For the text-containing cell, return its midpoint in (X, Y) coordinate format. 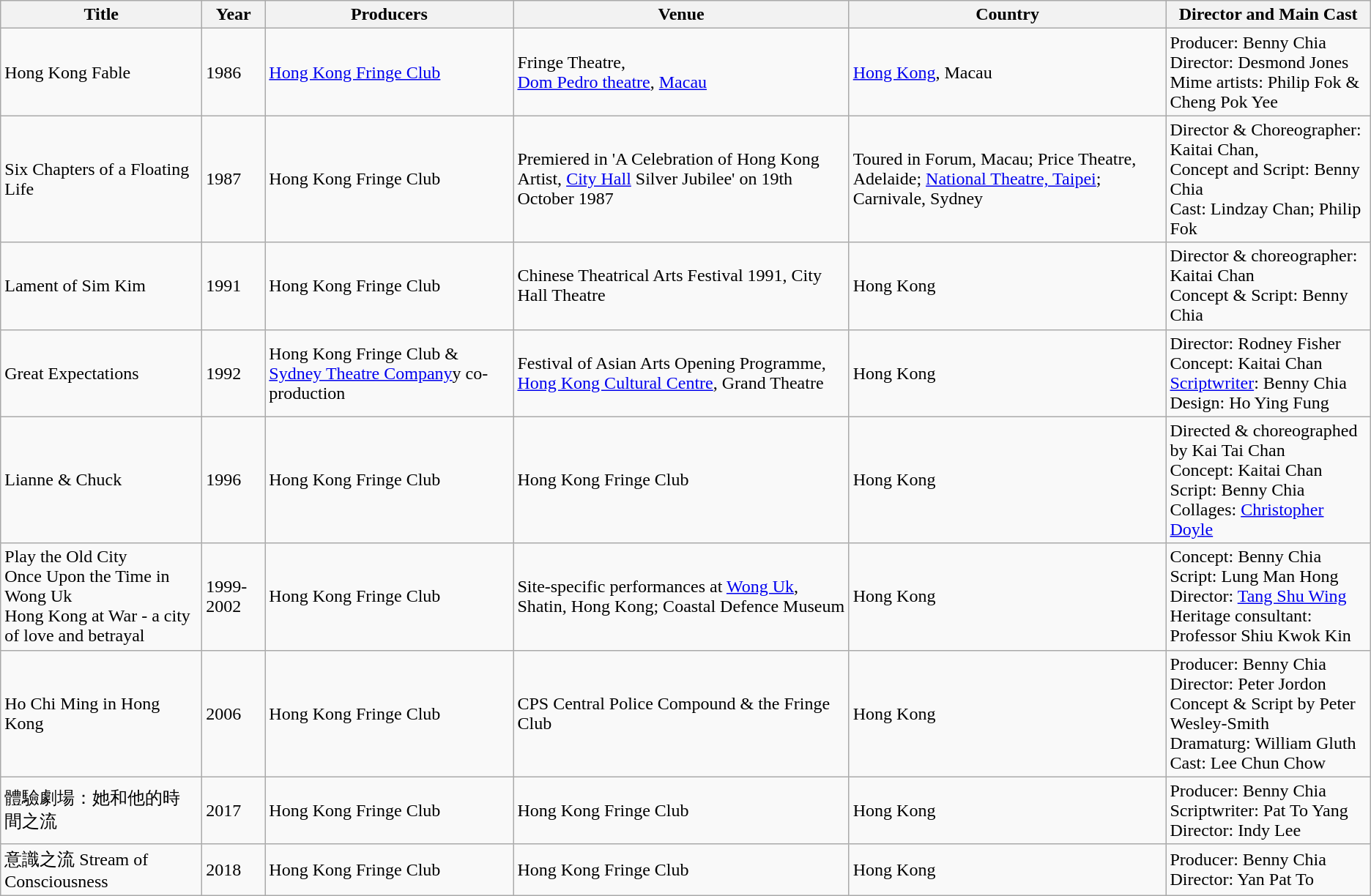
Director: Rodney FisherConcept: Kaitai ChanScriptwriter: Benny ChiaDesign: Ho Ying Fung (1268, 373)
Director & Choreographer: Kaitai Chan,Concept and Script: Benny ChiaCast: Lindzay Chan; Philip Fok (1268, 179)
Producer: Benny ChiaDirector: Yan Pat To (1268, 870)
Director & choreographer: Kaitai ChanConcept & Script: Benny Chia (1268, 285)
Great Expectations (101, 373)
Hong Kong Fable (101, 72)
Lament of Sim Kim (101, 285)
Producer: Benny ChiaDirector: Peter JordonConcept & Script by Peter Wesley-SmithDramaturg: William GluthCast: Lee Chun Chow (1268, 713)
體驗劇場：她和他的時間之流 (101, 810)
Producers (390, 15)
Title (101, 15)
Site-specific performances at Wong Uk, Shatin, Hong Kong; Coastal Defence Museum (681, 597)
Year (234, 15)
Chinese Theatrical Arts Festival 1991, City Hall Theatre (681, 285)
1991 (234, 285)
Country (1008, 15)
2018 (234, 870)
Lianne & Chuck (101, 480)
Hong Kong, Macau (1008, 72)
Six Chapters of a Floating Life (101, 179)
意識之流 Stream of Consciousness (101, 870)
Directed & choreographed by Kai Tai ChanConcept: Kaitai ChanScript: Benny ChiaCollages: Christopher Doyle (1268, 480)
2017 (234, 810)
Toured in Forum, Macau; Price Theatre, Adelaide; National Theatre, Taipei; Carnivale, Sydney (1008, 179)
1987 (234, 179)
Ho Chi Ming in Hong Kong (101, 713)
Premiered in 'A Celebration of Hong Kong Artist, City Hall Silver Jubilee' on 19th October 1987 (681, 179)
Fringe Theatre,Dom Pedro theatre, Macau (681, 72)
1986 (234, 72)
1992 (234, 373)
Producer: Benny ChiaScriptwriter: Pat To YangDirector: Indy Lee (1268, 810)
Festival of Asian Arts Opening Programme, Hong Kong Cultural Centre, Grand Theatre (681, 373)
2006 (234, 713)
Play the Old CityOnce Upon the Time in Wong UkHong Kong at War - a city of love and betrayal (101, 597)
Director and Main Cast (1268, 15)
CPS Central Police Compound & the Fringe Club (681, 713)
Concept: Benny ChiaScript: Lung Man HongDirector: Tang Shu WingHeritage consultant: Professor Shiu Kwok Kin (1268, 597)
Venue (681, 15)
Producer: Benny ChiaDirector: Desmond JonesMime artists: Philip Fok & Cheng Pok Yee (1268, 72)
Hong Kong Fringe Club & Sydney Theatre Companyy co-production (390, 373)
1999-2002 (234, 597)
1996 (234, 480)
